Determine the (x, y) coordinate at the center of the cell enclosing the given text.  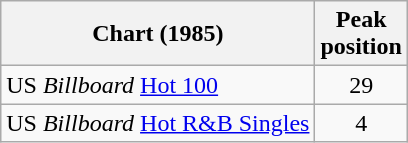
4 (361, 123)
Peakposition (361, 34)
29 (361, 85)
Chart (1985) (158, 34)
US Billboard Hot R&B Singles (158, 123)
US Billboard Hot 100 (158, 85)
